Pinpoint the cell where the given text exists, returning its (x, y) midpoint coordinate. 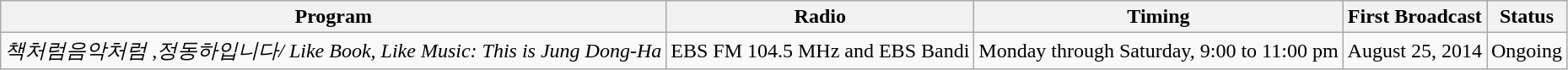
Monday through Saturday, 9:00 to 11:00 pm (1159, 51)
Status (1527, 17)
First Broadcast (1414, 17)
Timing (1159, 17)
Ongoing (1527, 51)
Program (334, 17)
책처럼음악처럼 ,정동하입니다/ Like Book, Like Music: This is Jung Dong-Ha (334, 51)
EBS FM 104.5 MHz and EBS Bandi (820, 51)
Radio (820, 17)
August 25, 2014 (1414, 51)
